Extract the [x, y] coordinate from the center of the cell holding the provided text.  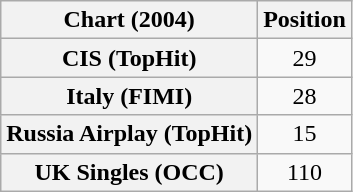
29 [305, 58]
28 [305, 96]
UK Singles (OCC) [130, 172]
CIS (TopHit) [130, 58]
Chart (2004) [130, 20]
Italy (FIMI) [130, 96]
Russia Airplay (TopHit) [130, 134]
Position [305, 20]
15 [305, 134]
110 [305, 172]
